Extract the (X, Y) coordinate from the center of the cell holding the provided text.  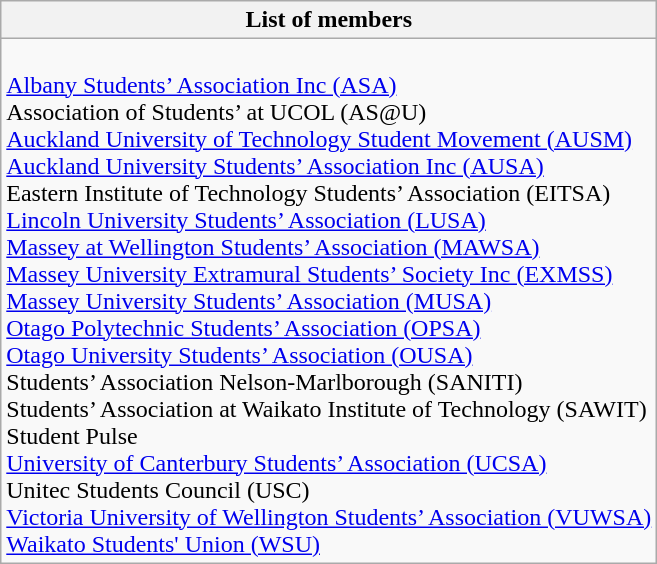
List of members (329, 20)
